Output the [x, y] coordinate of the center of the cell containing the given text.  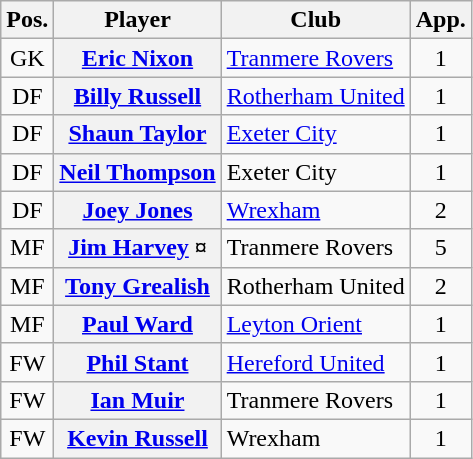
Kevin Russell [138, 438]
Joey Jones [138, 210]
Paul Ward [138, 324]
Hereford United [316, 362]
GK [28, 58]
Ian Muir [138, 400]
App. [440, 20]
Shaun Taylor [138, 134]
Pos. [28, 20]
Neil Thompson [138, 172]
Player [138, 20]
Phil Stant [138, 362]
5 [440, 248]
Jim Harvey ¤ [138, 248]
Leyton Orient [316, 324]
Club [316, 20]
Tony Grealish [138, 286]
Eric Nixon [138, 58]
Billy Russell [138, 96]
